Search for the cell housing the specified text and yield its [x, y] center coordinate. 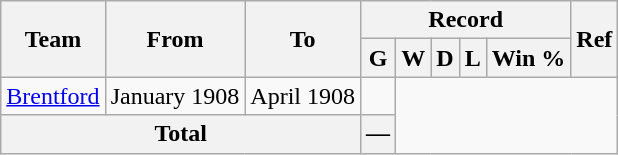
Ref [594, 39]
Team [53, 39]
— [378, 134]
January 1908 [175, 96]
W [414, 58]
April 1908 [303, 96]
Record [466, 20]
Win % [528, 58]
G [378, 58]
From [175, 39]
Brentford [53, 96]
To [303, 39]
Total [181, 134]
D [445, 58]
L [472, 58]
